For the text-containing cell, return its midpoint in (X, Y) coordinate format. 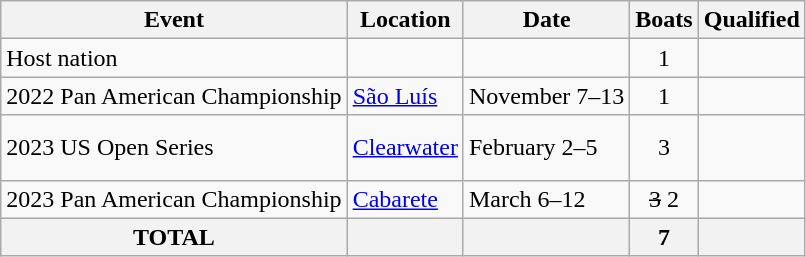
March 6–12 (546, 199)
2022 Pan American Championship (174, 96)
Date (546, 20)
February 2–5 (546, 148)
2023 US Open Series (174, 148)
3 (664, 148)
Cabarete (405, 199)
São Luís (405, 96)
Location (405, 20)
TOTAL (174, 237)
Host nation (174, 58)
7 (664, 237)
Qualified (752, 20)
Clearwater (405, 148)
3 2 (664, 199)
November 7–13 (546, 96)
Event (174, 20)
Boats (664, 20)
2023 Pan American Championship (174, 199)
